For the text-containing cell, return its midpoint in (x, y) coordinate format. 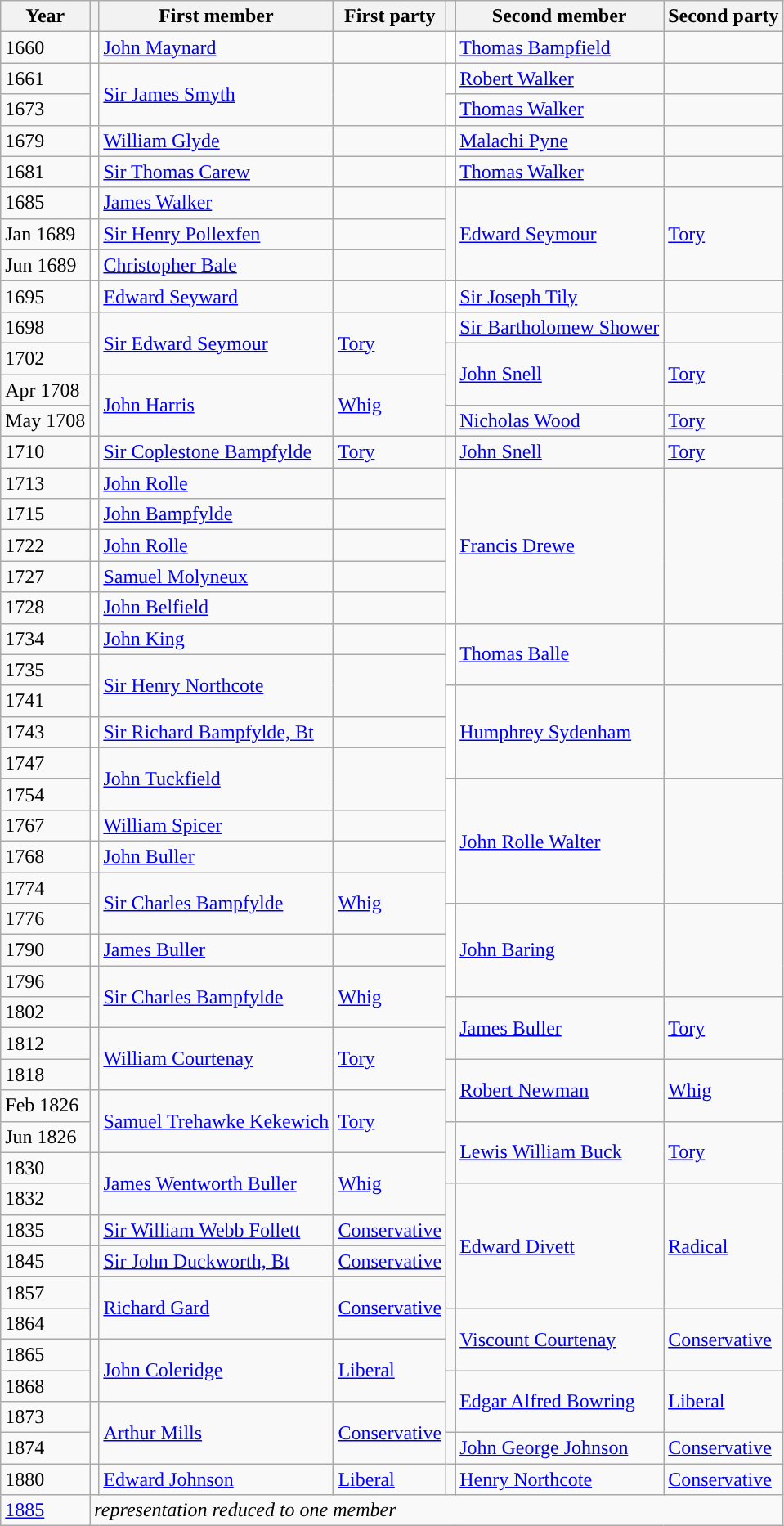
Malachi Pyne (559, 141)
1767 (46, 825)
John Coleridge (216, 1370)
Sir Coplestone Bampfylde (216, 452)
May 1708 (46, 421)
1743 (46, 732)
John Buller (216, 856)
1679 (46, 141)
Nicholas Wood (559, 421)
1695 (46, 296)
Humphrey Sydenham (559, 732)
1747 (46, 763)
John Belfield (216, 608)
Lewis William Buck (559, 1152)
Feb 1826 (46, 1106)
Jun 1689 (46, 265)
Sir Richard Bampfylde, Bt (216, 732)
Edward Seymour (559, 234)
1802 (46, 1012)
1710 (46, 452)
Henry Northcote (559, 1479)
Francis Drewe (559, 545)
John Harris (216, 406)
Thomas Bampfield (559, 47)
Edward Divett (559, 1245)
Jun 1826 (46, 1137)
Sir William Webb Follett (216, 1230)
1864 (46, 1323)
1713 (46, 483)
Apr 1708 (46, 390)
Robert Walker (559, 79)
1790 (46, 950)
1880 (46, 1479)
1835 (46, 1230)
Sir John Duckworth, Bt (216, 1261)
1865 (46, 1354)
Edgar Alfred Bowring (559, 1402)
1776 (46, 919)
Sir James Smyth (216, 94)
1661 (46, 79)
1768 (46, 856)
Viscount Courtenay (559, 1339)
1818 (46, 1075)
Second party (724, 16)
William Glyde (216, 141)
Sir Edward Seymour (216, 343)
Samuel Molyneux (216, 577)
1832 (46, 1199)
1698 (46, 327)
1673 (46, 110)
Sir Henry Pollexfen (216, 234)
Robert Newman (559, 1090)
First party (390, 16)
Arthur Mills (216, 1433)
1812 (46, 1044)
John Rolle Walter (559, 841)
Richard Gard (216, 1308)
1715 (46, 514)
John Tuckfield (216, 779)
1830 (46, 1168)
William Spicer (216, 825)
Radical (724, 1245)
1722 (46, 545)
John Bampfylde (216, 514)
1754 (46, 794)
James Walker (216, 203)
1702 (46, 358)
William Courtenay (216, 1059)
1681 (46, 172)
1868 (46, 1386)
1874 (46, 1448)
Second member (559, 16)
1660 (46, 47)
Sir Henry Northcote (216, 685)
John King (216, 639)
Edward Seyward (216, 296)
Thomas Balle (559, 654)
representation reduced to one member (437, 1510)
Sir Bartholomew Shower (559, 327)
1857 (46, 1292)
Edward Johnson (216, 1479)
John Maynard (216, 47)
1741 (46, 701)
John George Johnson (559, 1448)
1728 (46, 608)
1796 (46, 981)
Sir Joseph Tily (559, 296)
James Wentworth Buller (216, 1183)
Christopher Bale (216, 265)
1734 (46, 639)
1727 (46, 577)
Sir Thomas Carew (216, 172)
First member (216, 16)
1774 (46, 887)
1685 (46, 203)
John Baring (559, 950)
1845 (46, 1261)
Samuel Trehawke Kekewich (216, 1121)
1885 (46, 1510)
Year (46, 16)
1735 (46, 670)
1873 (46, 1417)
Jan 1689 (46, 234)
